Detect which cell encompasses the target text, then output its (X, Y) center coordinate. 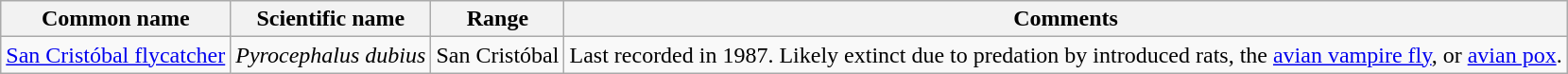
Range (497, 19)
Last recorded in 1987. Likely extinct due to predation by introduced rats, the avian vampire fly, or avian pox. (1066, 55)
San Cristóbal flycatcher (115, 55)
Comments (1066, 19)
Scientific name (331, 19)
Pyrocephalus dubius (331, 55)
San Cristóbal (497, 55)
Common name (115, 19)
